Scan for the cell matching the given text and deliver its [x, y] coordinate at center. 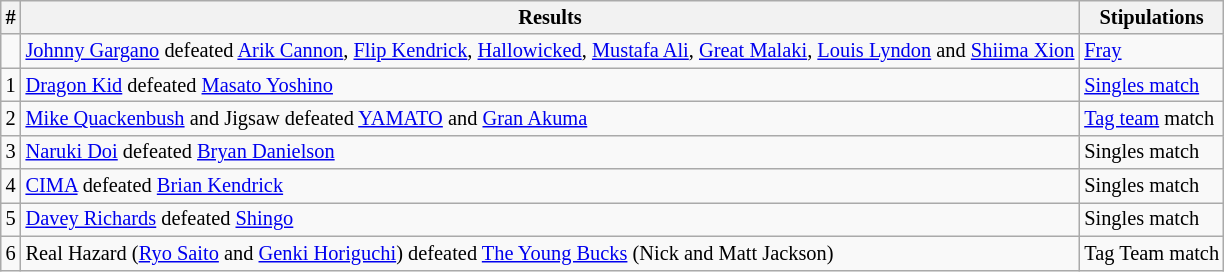
CIMA defeated Brian Kendrick [550, 186]
Dragon Kid defeated Masato Yoshino [550, 85]
Stipulations [1152, 17]
6 [11, 253]
Davey Richards defeated Shingo [550, 219]
# [11, 17]
Fray [1152, 51]
Johnny Gargano defeated Arik Cannon, Flip Kendrick, Hallowicked, Mustafa Ali, Great Malaki, Louis Lyndon and Shiima Xion [550, 51]
Naruki Doi defeated Bryan Danielson [550, 152]
4 [11, 186]
Mike Quackenbush and Jigsaw defeated YAMATO and Gran Akuma [550, 118]
Tag Team match [1152, 253]
Results [550, 17]
1 [11, 85]
Tag team match [1152, 118]
5 [11, 219]
2 [11, 118]
Real Hazard (Ryo Saito and Genki Horiguchi) defeated The Young Bucks (Nick and Matt Jackson) [550, 253]
3 [11, 152]
